Return [X, Y] of the center of cell containing provided text 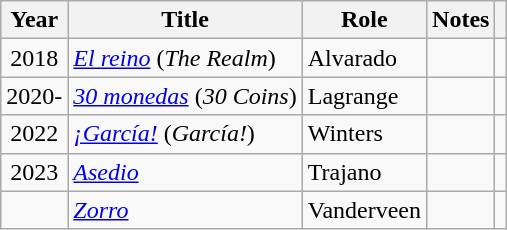
2022 [34, 134]
Lagrange [364, 96]
Notes [461, 20]
Title [185, 20]
Alvarado [364, 58]
Role [364, 20]
Year [34, 20]
El reino (The Realm) [185, 58]
Trajano [364, 172]
Zorro [185, 210]
30 monedas (30 Coins) [185, 96]
Vanderveen [364, 210]
2020- [34, 96]
2018 [34, 58]
2023 [34, 172]
Asedio [185, 172]
¡García! (García!) [185, 134]
Winters [364, 134]
